Provide the [X, Y] coordinate of the cell's center where the given text is located.  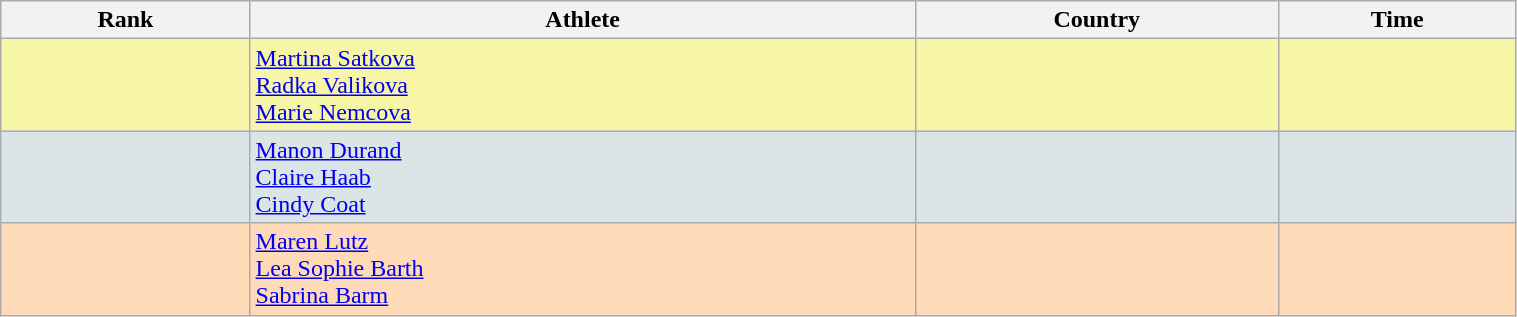
Manon DurandClaire HaabCindy Coat [582, 177]
Martina SatkovaRadka ValikovaMarie Nemcova [582, 85]
Maren LutzLea Sophie BarthSabrina Barm [582, 269]
Athlete [582, 20]
Country [1096, 20]
Rank [126, 20]
Time [1397, 20]
